Output the [X, Y] coordinate of the center of the cell containing the given text.  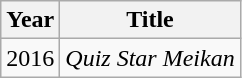
Quiz Star Meikan [150, 58]
Title [150, 20]
2016 [30, 58]
Year [30, 20]
